For the text-containing cell, return its midpoint in (x, y) coordinate format. 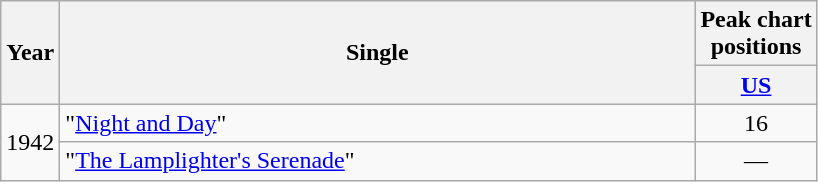
Single (378, 52)
"The Lamplighter's Serenade" (378, 161)
16 (756, 123)
"Night and Day" (378, 123)
— (756, 161)
Year (30, 52)
1942 (30, 142)
Peak chartpositions (756, 34)
US (756, 85)
